Identify which cell holds the provided text, then report its [x, y] central coordinate. 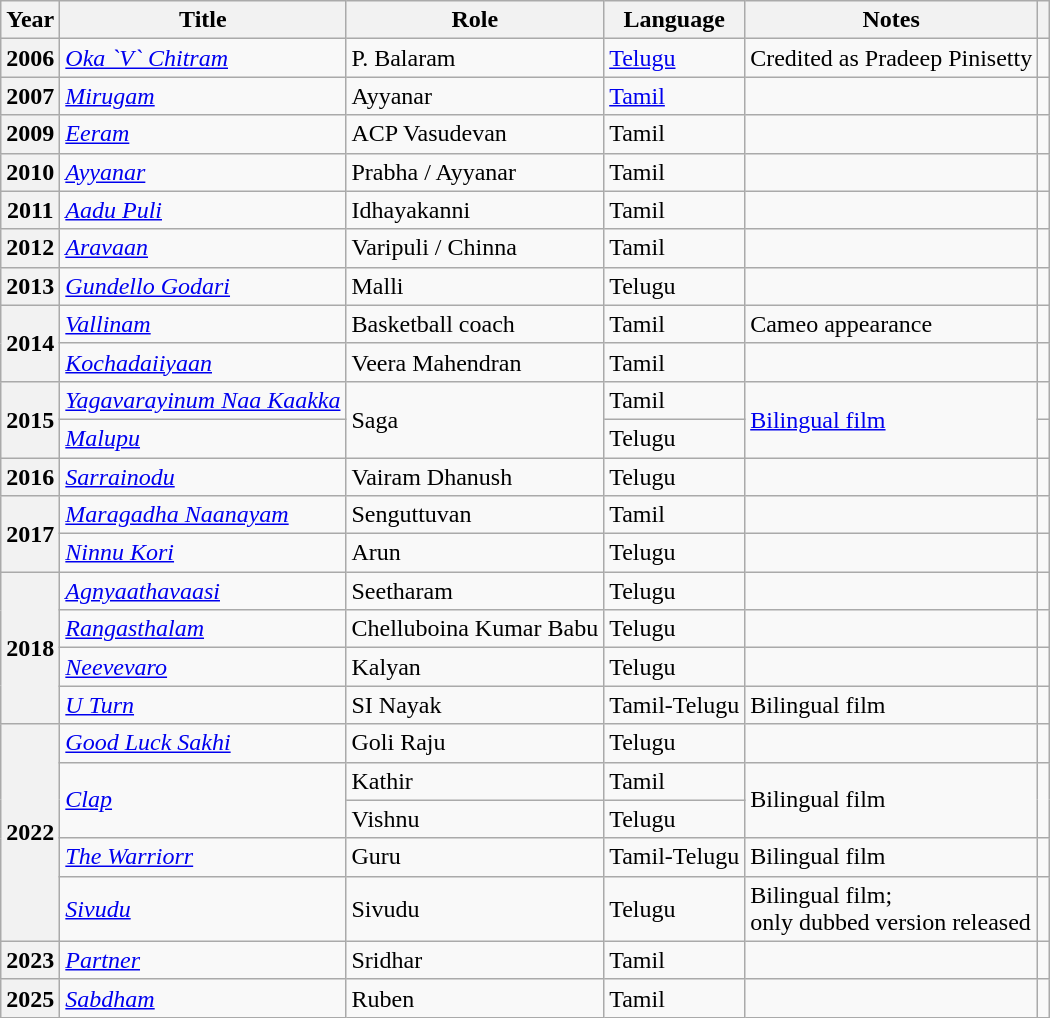
2018 [30, 648]
Ninnu Kori [203, 553]
Seetharam [475, 591]
Aravaan [203, 248]
Sabdham [203, 998]
SI Nayak [475, 705]
Gundello Godari [203, 286]
Agnyaathavaasi [203, 591]
Arun [475, 553]
Cameo appearance [892, 324]
Guru [475, 857]
Eeram [203, 134]
Maragadha Naanayam [203, 515]
Aadu Puli [203, 210]
Prabha / Ayyanar [475, 172]
Rangasthalam [203, 629]
P. Balaram [475, 58]
2013 [30, 286]
Basketball coach [475, 324]
ACP Vasudevan [475, 134]
Vallinam [203, 324]
Varipuli / Chinna [475, 248]
2015 [30, 419]
Sridhar [475, 960]
2025 [30, 998]
2006 [30, 58]
Saga [475, 419]
The Warriorr [203, 857]
2010 [30, 172]
Sarrainodu [203, 477]
Malli [475, 286]
Language [674, 20]
Partner [203, 960]
Oka `V` Chitram [203, 58]
Ruben [475, 998]
Idhayakanni [475, 210]
Good Luck Sakhi [203, 743]
Clap [203, 800]
2014 [30, 343]
Senguttuvan [475, 515]
Chelluboina Kumar Babu [475, 629]
Kalyan [475, 667]
Title [203, 20]
2023 [30, 960]
Kathir [475, 781]
Credited as Pradeep Pinisetty [892, 58]
Vishnu [475, 819]
2022 [30, 832]
2016 [30, 477]
Year [30, 20]
Role [475, 20]
Veera Mahendran [475, 362]
2012 [30, 248]
2017 [30, 534]
2009 [30, 134]
2011 [30, 210]
Kochadaiiyaan [203, 362]
Mirugam [203, 96]
Notes [892, 20]
U Turn [203, 705]
Bilingual film; only dubbed version released [892, 908]
Neevevaro [203, 667]
Vairam Dhanush [475, 477]
Goli Raju [475, 743]
2007 [30, 96]
Yagavarayinum Naa Kaakka [203, 400]
Malupu [203, 438]
